Search for the cell housing the specified text and yield its [X, Y] center coordinate. 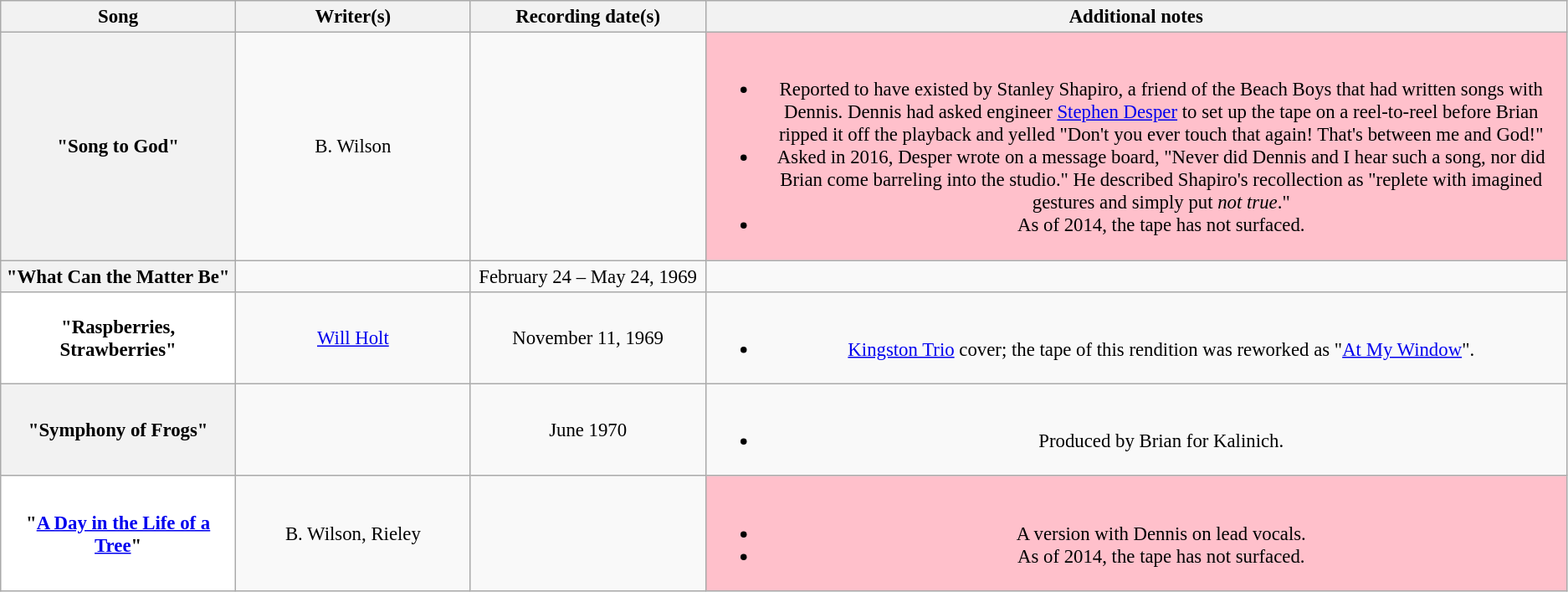
Additional notes [1136, 17]
"Song to God" [119, 147]
B. Wilson [353, 147]
November 11, 1969 [587, 337]
"What Can the Matter Be" [119, 276]
Writer(s) [353, 17]
Produced by Brian for Kalinich. [1136, 430]
Kingston Trio cover; the tape of this rendition was reworked as "At My Window". [1136, 337]
February 24 – May 24, 1969 [587, 276]
June 1970 [587, 430]
Will Holt [353, 337]
"A Day in the Life of a Tree" [119, 534]
B. Wilson, Rieley [353, 534]
A version with Dennis on lead vocals.As of 2014, the tape has not surfaced. [1136, 534]
Song [119, 17]
Recording date(s) [587, 17]
"Raspberries, Strawberries" [119, 337]
"Symphony of Frogs" [119, 430]
